Output the (x, y) coordinate of the center of the cell containing the given text.  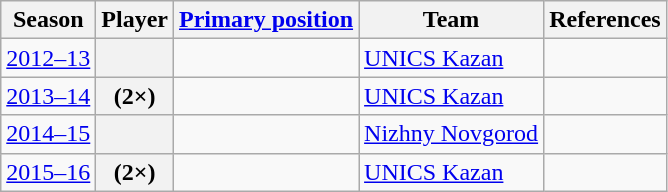
2012–13 (48, 58)
Primary position (266, 20)
References (606, 20)
Nizhny Novgorod (452, 134)
Team (452, 20)
2014–15 (48, 134)
Player (135, 20)
2013–14 (48, 96)
2015–16 (48, 172)
Season (48, 20)
